Provide the (x, y) coordinate of the cell's center where the given text is located.  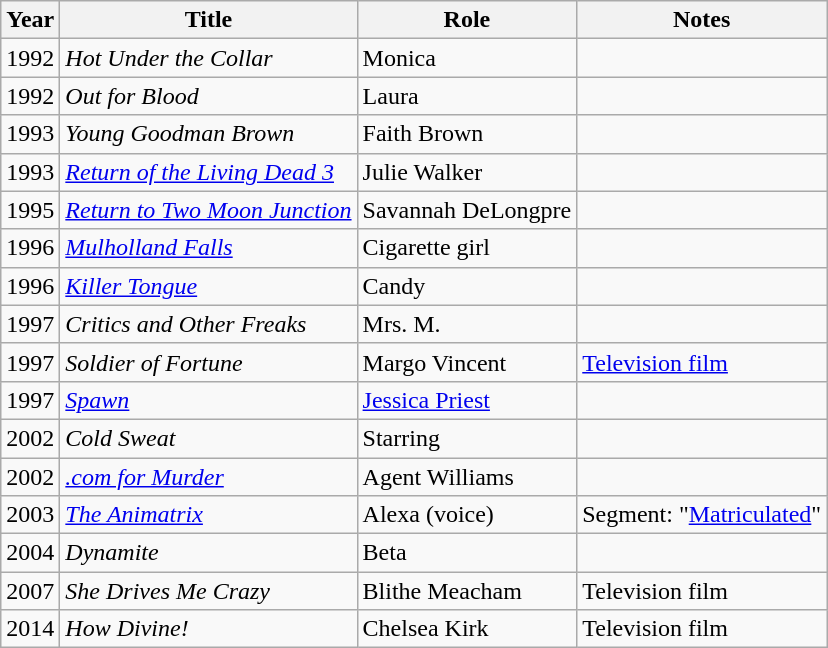
Return of the Living Dead 3 (208, 172)
Year (30, 20)
2007 (30, 591)
Cold Sweat (208, 438)
She Drives Me Crazy (208, 591)
Jessica Priest (467, 400)
The Animatrix (208, 515)
Out for Blood (208, 96)
Agent Williams (467, 477)
Chelsea Kirk (467, 629)
Dynamite (208, 553)
Laura (467, 96)
Return to Two Moon Junction (208, 210)
Faith Brown (467, 134)
Beta (467, 553)
Killer Tongue (208, 286)
Alexa (voice) (467, 515)
Soldier of Fortune (208, 362)
Hot Under the Collar (208, 58)
Young Goodman Brown (208, 134)
Mulholland Falls (208, 248)
Critics and Other Freaks (208, 324)
1995 (30, 210)
2003 (30, 515)
2014 (30, 629)
Role (467, 20)
Blithe Meacham (467, 591)
Spawn (208, 400)
Julie Walker (467, 172)
Notes (702, 20)
Mrs. M. (467, 324)
.com for Murder (208, 477)
Title (208, 20)
2004 (30, 553)
Margo Vincent (467, 362)
Cigarette girl (467, 248)
Candy (467, 286)
How Divine! (208, 629)
Monica (467, 58)
Savannah DeLongpre (467, 210)
Starring (467, 438)
Segment: "Matriculated" (702, 515)
